Extract the [x, y] coordinate from the center of the cell holding the provided text.  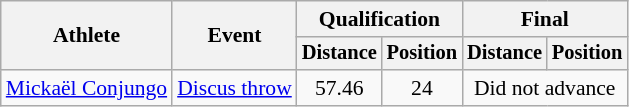
Event [234, 36]
Mickaël Conjungo [86, 88]
Final [544, 19]
Discus throw [234, 88]
Did not advance [544, 88]
Qualification [380, 19]
Athlete [86, 36]
24 [422, 88]
57.46 [340, 88]
